Scan for the cell matching the given text and deliver its [x, y] coordinate at center. 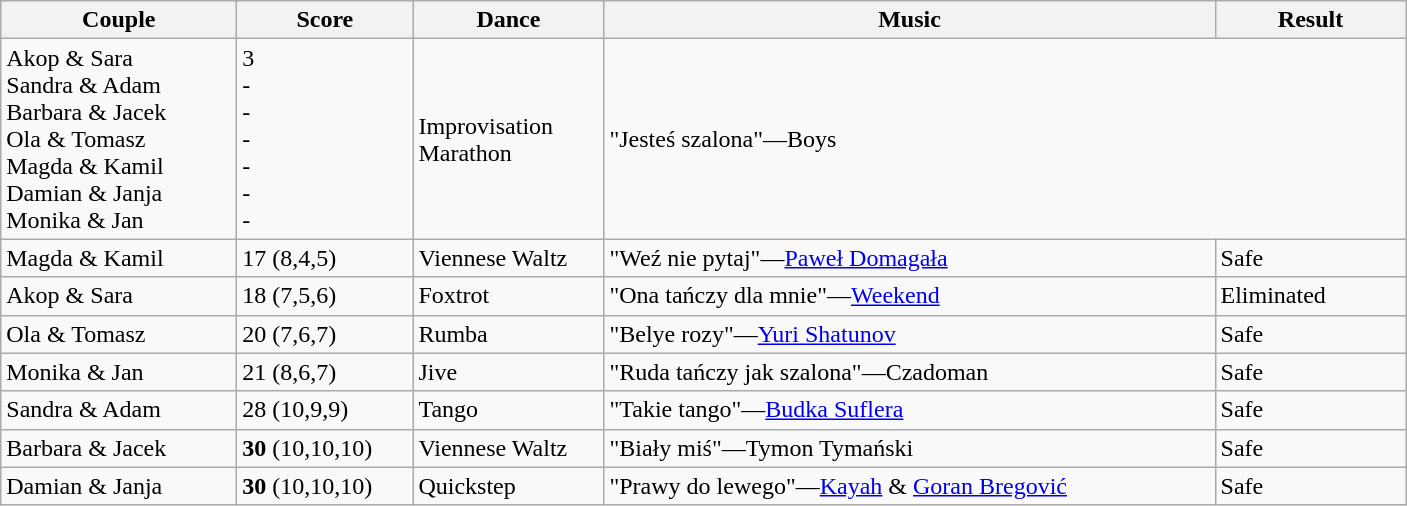
"Weź nie pytaj"—Paweł Domagała [910, 258]
Monika & Jan [119, 372]
Magda & Kamil [119, 258]
"Prawy do lewego"—Kayah & Goran Bregović [910, 486]
"Biały miś"—Tymon Tymański [910, 448]
21 (8,6,7) [325, 372]
Couple [119, 20]
Score [325, 20]
Rumba [508, 334]
"Ruda tańczy jak szalona"—Czadoman [910, 372]
Barbara & Jacek [119, 448]
20 (7,6,7) [325, 334]
Sandra & Adam [119, 410]
18 (7,5,6) [325, 296]
Tango [508, 410]
Akop & SaraSandra & AdamBarbara & JacekOla & TomaszMagda & KamilDamian & JanjaMonika & Jan [119, 139]
Music [910, 20]
ImprovisationMarathon [508, 139]
Ola & Tomasz [119, 334]
Eliminated [1310, 296]
"Takie tango"—Budka Suflera [910, 410]
Foxtrot [508, 296]
"Belye rozy"—Yuri Shatunov [910, 334]
Akop & Sara [119, 296]
"Jesteś szalona"—Boys [1005, 139]
3------ [325, 139]
Quickstep [508, 486]
Damian & Janja [119, 486]
"Ona tańczy dla mnie"—Weekend [910, 296]
17 (8,4,5) [325, 258]
Result [1310, 20]
Jive [508, 372]
Dance [508, 20]
28 (10,9,9) [325, 410]
